Search for the cell housing the specified text and yield its [x, y] center coordinate. 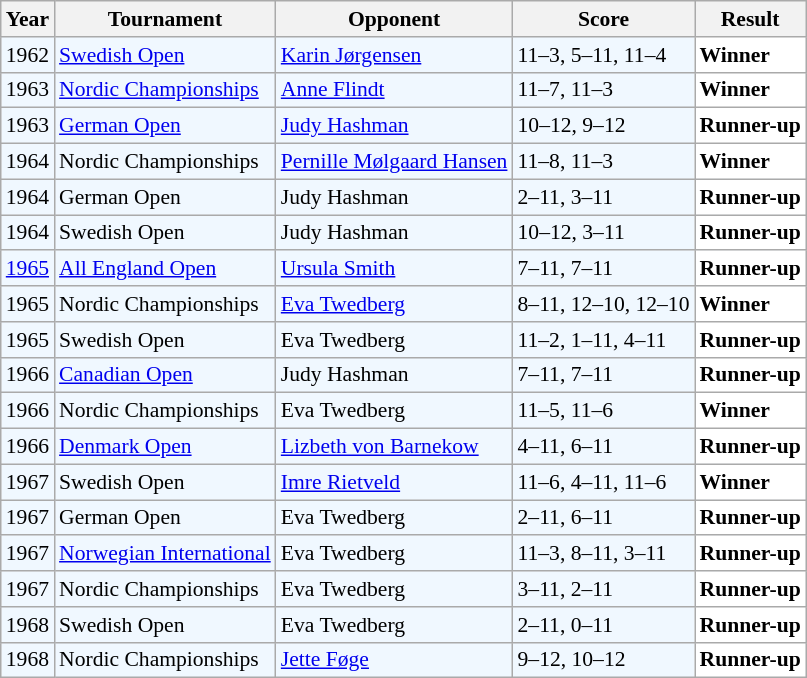
Lizbeth von Barnekow [394, 447]
Jette Føge [394, 660]
10–12, 3–11 [603, 233]
All England Open [165, 269]
Norwegian International [165, 554]
Ursula Smith [394, 269]
11–6, 4–11, 11–6 [603, 482]
Imre Rietveld [394, 482]
11–2, 1–11, 4–11 [603, 340]
9–12, 10–12 [603, 660]
Tournament [165, 19]
Pernille Mølgaard Hansen [394, 162]
Score [603, 19]
11–8, 11–3 [603, 162]
10–12, 9–12 [603, 126]
Karin Jørgensen [394, 55]
1962 [28, 55]
4–11, 6–11 [603, 447]
11–7, 11–3 [603, 90]
Denmark Open [165, 447]
11–5, 11–6 [603, 411]
2–11, 6–11 [603, 518]
2–11, 3–11 [603, 197]
Canadian Open [165, 375]
3–11, 2–11 [603, 589]
2–11, 0–11 [603, 625]
Opponent [394, 19]
11–3, 8–11, 3–11 [603, 554]
8–11, 12–10, 12–10 [603, 304]
11–3, 5–11, 11–4 [603, 55]
Year [28, 19]
Result [750, 19]
Anne Flindt [394, 90]
